Find where the given text appears and provide that cell's center as [x, y] coordinate. 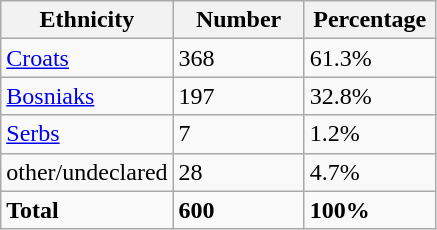
Bosniaks [87, 96]
32.8% [370, 96]
Croats [87, 58]
197 [238, 96]
Serbs [87, 134]
Number [238, 20]
other/undeclared [87, 172]
Ethnicity [87, 20]
7 [238, 134]
61.3% [370, 58]
100% [370, 210]
1.2% [370, 134]
368 [238, 58]
Total [87, 210]
28 [238, 172]
4.7% [370, 172]
600 [238, 210]
Percentage [370, 20]
